From the cell containing the given text, extract its center point as [x, y] coordinate. 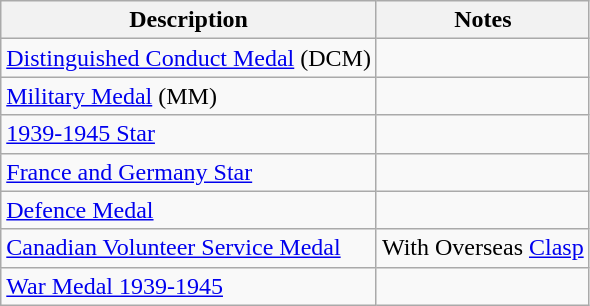
Notes [482, 20]
Defence Medal [189, 210]
Description [189, 20]
1939-1945 Star [189, 134]
Distinguished Conduct Medal (DCM) [189, 58]
With Overseas Clasp [482, 248]
Canadian Volunteer Service Medal [189, 248]
War Medal 1939-1945 [189, 286]
France and Germany Star [189, 172]
Military Medal (MM) [189, 96]
